Provide the (X, Y) coordinate of the cell's center where the given text is located.  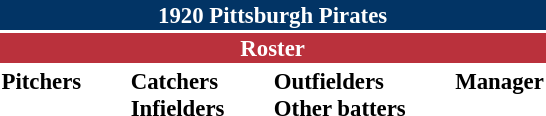
1920 Pittsburgh Pirates (272, 15)
Roster (272, 48)
